Return [x, y] of the center of cell containing provided text 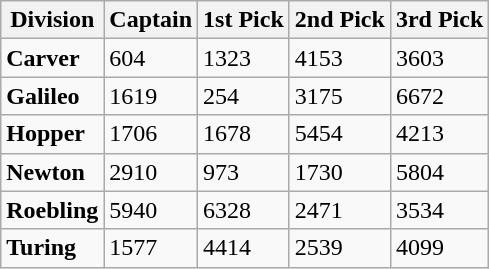
Roebling [52, 210]
Newton [52, 172]
4099 [439, 248]
1730 [340, 172]
5454 [340, 134]
3603 [439, 58]
Turing [52, 248]
Division [52, 20]
6328 [244, 210]
5940 [151, 210]
2471 [340, 210]
3175 [340, 96]
4153 [340, 58]
1706 [151, 134]
1323 [244, 58]
2910 [151, 172]
Galileo [52, 96]
1577 [151, 248]
254 [244, 96]
Captain [151, 20]
Carver [52, 58]
3534 [439, 210]
973 [244, 172]
1st Pick [244, 20]
604 [151, 58]
2nd Pick [340, 20]
4414 [244, 248]
4213 [439, 134]
5804 [439, 172]
3rd Pick [439, 20]
Hopper [52, 134]
1619 [151, 96]
1678 [244, 134]
2539 [340, 248]
6672 [439, 96]
